Scan for the cell matching the given text and deliver its [x, y] coordinate at center. 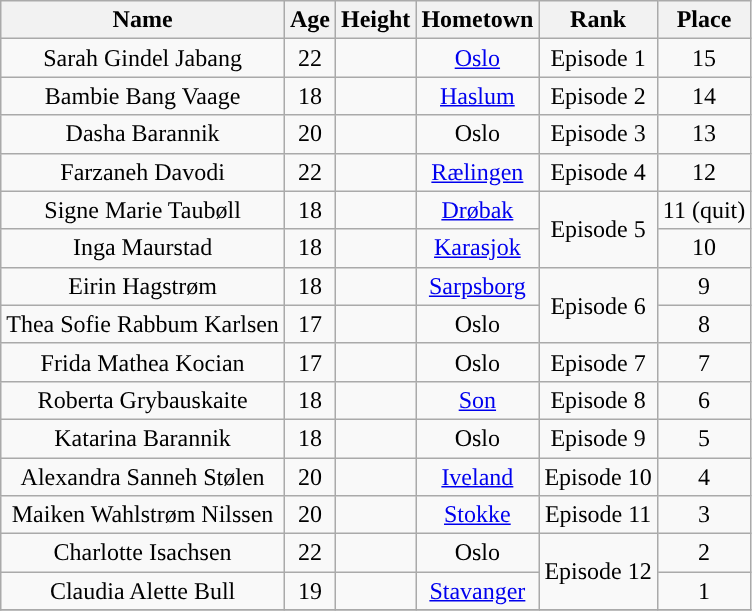
Episode 2 [598, 96]
Farzaneh Davodi [143, 172]
Karasjok [478, 248]
Iveland [478, 477]
10 [704, 248]
Katarina Barannik [143, 438]
Bambie Bang Vaage [143, 96]
3 [704, 515]
Inga Maurstad [143, 248]
Stokke [478, 515]
9 [704, 286]
Thea Sofie Rabbum Karlsen [143, 324]
Episode 8 [598, 400]
Hometown [478, 20]
15 [704, 58]
Stavanger [478, 591]
Name [143, 20]
Episode 10 [598, 477]
Dasha Barannik [143, 134]
Alexandra Sanneh Stølen [143, 477]
8 [704, 324]
Episode 4 [598, 172]
Eirin Hagstrøm [143, 286]
Episode 9 [598, 438]
Frida Mathea Kocian [143, 362]
5 [704, 438]
Episode 7 [598, 362]
4 [704, 477]
11 (quit) [704, 210]
2 [704, 553]
13 [704, 134]
Sarpsborg [478, 286]
6 [704, 400]
Signe Marie Taubøll [143, 210]
14 [704, 96]
Height [375, 20]
12 [704, 172]
Sarah Gindel Jabang [143, 58]
7 [704, 362]
1 [704, 591]
Rælingen [478, 172]
Rank [598, 20]
Place [704, 20]
Episode 12 [598, 572]
Episode 6 [598, 305]
Episode 3 [598, 134]
Charlotte Isachsen [143, 553]
Drøbak [478, 210]
Claudia Alette Bull [143, 591]
Haslum [478, 96]
Age [310, 20]
19 [310, 591]
Son [478, 400]
Maiken Wahlstrøm Nilssen [143, 515]
Episode 5 [598, 229]
Roberta Grybauskaite [143, 400]
Episode 11 [598, 515]
Episode 1 [598, 58]
